Search for the cell housing the specified text and yield its [x, y] center coordinate. 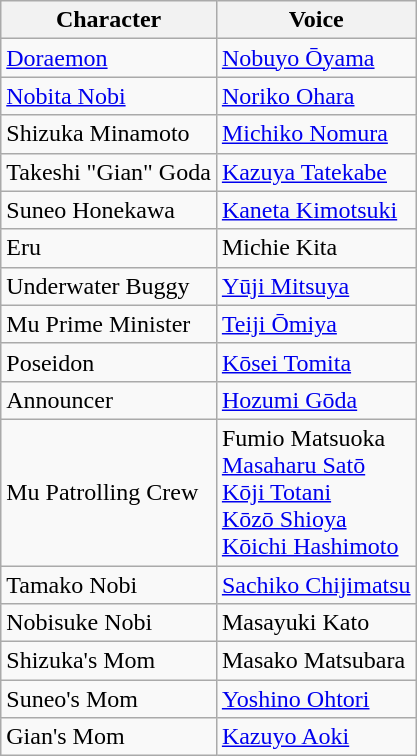
Shizuka Minamoto [109, 134]
Yoshino Ohtori [316, 699]
Noriko Ohara [316, 96]
Underwater Buggy [109, 286]
Nobisuke Nobi [109, 623]
Mu Patrolling Crew [109, 492]
Hozumi Gōda [316, 400]
Kaneta Kimotsuki [316, 210]
Kazuyo Aoki [316, 737]
Takeshi "Gian" Goda [109, 172]
Announcer [109, 400]
Nobuyo Ōyama [316, 58]
Michiko Nomura [316, 134]
Masayuki Kato [316, 623]
Shizuka's Mom [109, 661]
Nobita Nobi [109, 96]
Tamako Nobi [109, 585]
Mu Prime Minister [109, 324]
Sachiko Chijimatsu [316, 585]
Kazuya Tatekabe [316, 172]
Eru [109, 248]
Gian's Mom [109, 737]
Teiji Ōmiya [316, 324]
Kōsei Tomita [316, 362]
Suneo's Mom [109, 699]
Michie Kita [316, 248]
Voice [316, 20]
Poseidon [109, 362]
Fumio MatsuokaMasaharu SatōKōji TotaniKōzō ShioyaKōichi Hashimoto [316, 492]
Masako Matsubara [316, 661]
Suneo Honekawa [109, 210]
Character [109, 20]
Yūji Mitsuya [316, 286]
Doraemon [109, 58]
